Find where the given text appears and provide that cell's center as (x, y) coordinate. 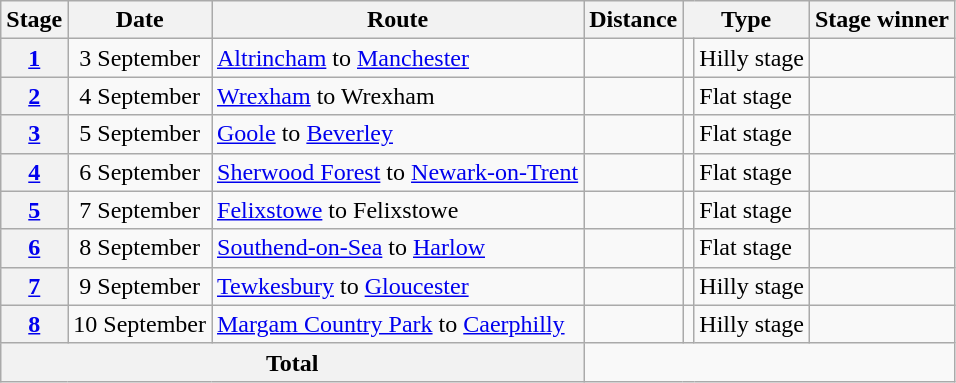
10 September (140, 324)
Route (398, 20)
7 (34, 286)
9 September (140, 286)
3 (34, 134)
Sherwood Forest to Newark-on-Trent (398, 172)
Tewkesbury to Gloucester (398, 286)
7 September (140, 210)
1 (34, 58)
Stage winner (882, 20)
Southend-on-Sea to Harlow (398, 248)
8 September (140, 248)
Margam Country Park to Caerphilly (398, 324)
5 (34, 210)
6 (34, 248)
Distance (634, 20)
Date (140, 20)
Wrexham to Wrexham (398, 96)
Total (292, 362)
6 September (140, 172)
Stage (34, 20)
5 September (140, 134)
2 (34, 96)
4 September (140, 96)
Felixstowe to Felixstowe (398, 210)
Altrincham to Manchester (398, 58)
Type (746, 20)
4 (34, 172)
8 (34, 324)
Goole to Beverley (398, 134)
3 September (140, 58)
